Provide the [x, y] coordinate of the cell's center where the given text is located.  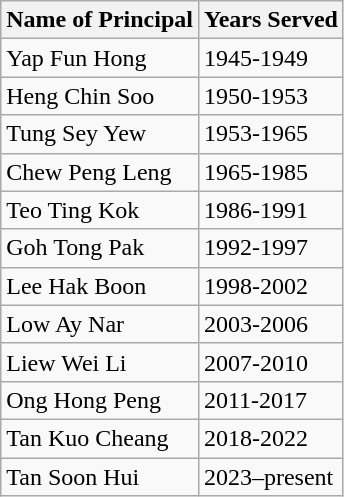
Ong Hong Peng [100, 400]
2003-2006 [270, 324]
2018-2022 [270, 438]
Name of Principal [100, 20]
Tan Kuo Cheang [100, 438]
Heng Chin Soo [100, 96]
Years Served [270, 20]
1998-2002 [270, 286]
Low Ay Nar [100, 324]
2007-2010 [270, 362]
1965-1985 [270, 172]
Tan Soon Hui [100, 477]
2023–present [270, 477]
Yap Fun Hong [100, 58]
1992-1997 [270, 248]
Teo Ting Kok [100, 210]
1945-1949 [270, 58]
Tung Sey Yew [100, 134]
1950-1953 [270, 96]
1986-1991 [270, 210]
2011-2017 [270, 400]
Liew Wei Li [100, 362]
Lee Hak Boon [100, 286]
1953-1965 [270, 134]
Goh Tong Pak [100, 248]
Chew Peng Leng [100, 172]
